Identify which cell holds the provided text, then report its [x, y] central coordinate. 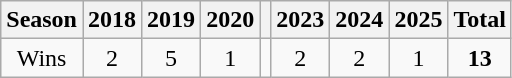
2020 [230, 20]
13 [480, 58]
Wins [42, 58]
5 [172, 58]
2024 [360, 20]
2023 [300, 20]
2018 [112, 20]
2019 [172, 20]
Season [42, 20]
Total [480, 20]
2025 [418, 20]
